Determine the [x, y] coordinate at the center of the cell enclosing the given text.  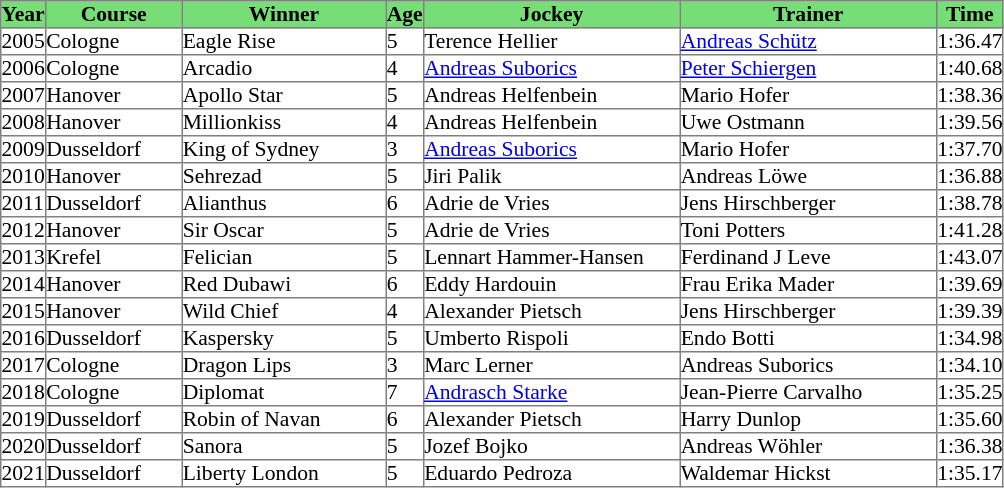
Kaspersky [284, 338]
1:40.68 [970, 68]
2016 [24, 338]
Felician [284, 258]
Eduardo Pedroza [551, 474]
Sir Oscar [284, 230]
Course [113, 14]
Andreas Löwe [808, 176]
Eddy Hardouin [551, 284]
1:39.69 [970, 284]
1:41.28 [970, 230]
Dragon Lips [284, 366]
1:34.98 [970, 338]
Trainer [808, 14]
1:39.39 [970, 312]
1:35.25 [970, 392]
King of Sydney [284, 150]
1:39.56 [970, 122]
Andreas Schütz [808, 42]
Wild Chief [284, 312]
1:36.47 [970, 42]
2020 [24, 446]
Umberto Rispoli [551, 338]
Millionkiss [284, 122]
Year [24, 14]
Sehrezad [284, 176]
Arcadio [284, 68]
2005 [24, 42]
2007 [24, 96]
2006 [24, 68]
Liberty London [284, 474]
Apollo Star [284, 96]
Krefel [113, 258]
2009 [24, 150]
2021 [24, 474]
Marc Lerner [551, 366]
Winner [284, 14]
1:37.70 [970, 150]
1:38.78 [970, 204]
2013 [24, 258]
Ferdinand J Leve [808, 258]
1:35.60 [970, 420]
Eagle Rise [284, 42]
Peter Schiergen [808, 68]
Alianthus [284, 204]
2017 [24, 366]
7 [404, 392]
2012 [24, 230]
Age [404, 14]
Uwe Ostmann [808, 122]
Jean-Pierre Carvalho [808, 392]
Diplomat [284, 392]
2008 [24, 122]
Waldemar Hickst [808, 474]
Endo Botti [808, 338]
Andreas Wöhler [808, 446]
Red Dubawi [284, 284]
2010 [24, 176]
Jockey [551, 14]
Harry Dunlop [808, 420]
1:34.10 [970, 366]
Jiri Palik [551, 176]
1:35.17 [970, 474]
1:38.36 [970, 96]
Jozef Bojko [551, 446]
Sanora [284, 446]
Time [970, 14]
1:36.88 [970, 176]
2014 [24, 284]
2019 [24, 420]
Robin of Navan [284, 420]
2018 [24, 392]
Lennart Hammer-Hansen [551, 258]
Toni Potters [808, 230]
2011 [24, 204]
Andrasch Starke [551, 392]
Frau Erika Mader [808, 284]
Terence Hellier [551, 42]
1:36.38 [970, 446]
2015 [24, 312]
1:43.07 [970, 258]
